Provide the [x, y] coordinate of the cell's center where the given text is located.  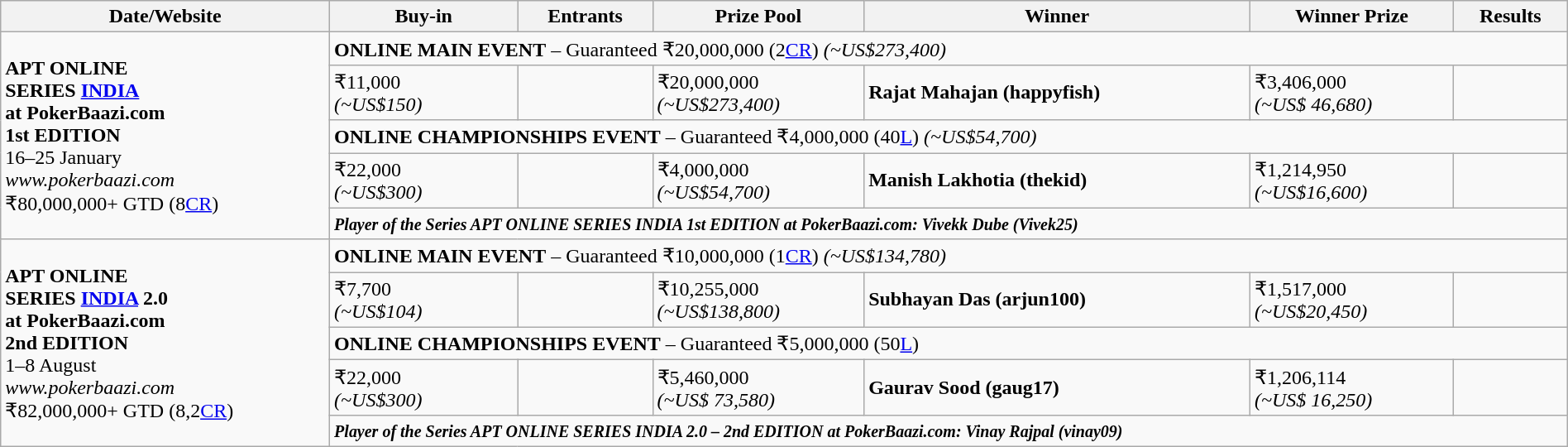
Buy-in [423, 17]
₹11,000(~US$150) [423, 93]
Subhayan Das (arjun100) [1057, 300]
₹1,206,114(~US$ 16,250) [1351, 387]
₹10,255,000(~US$138,800) [758, 300]
ONLINE MAIN EVENT – Guaranteed ₹10,000,000 (1CR) (~US$134,780) [949, 256]
₹7,700(~US$104) [423, 300]
Player of the Series APT ONLINE SERIES INDIA 1st EDITION at PokerBaazi.com: Vivekk Dube (Vivek25) [949, 223]
₹4,000,000(~US$54,700) [758, 180]
Winner Prize [1351, 17]
Date/Website [165, 17]
APT ONLINESERIES INDIAat PokerBaazi.com1st EDITION16–25 Januarywww.pokerbaazi.com₹80,000,000+ GTD (8CR) [165, 136]
Entrants [586, 17]
ONLINE MAIN EVENT – Guaranteed ₹20,000,000 (2CR) (~US$273,400) [949, 49]
Results [1510, 17]
Player of the Series APT ONLINE SERIES INDIA 2.0 – 2nd EDITION at PokerBaazi.com: Vinay Rajpal (vinay09) [949, 430]
ONLINE CHAMPIONSHIPS EVENT – Guaranteed ₹5,000,000 (50L) [949, 344]
₹1,517,000(~US$20,450) [1351, 300]
₹5,460,000(~US$ 73,580) [758, 387]
Gaurav Sood (gaug17) [1057, 387]
Rajat Mahajan (happyfish) [1057, 93]
APT ONLINESERIES INDIA 2.0at PokerBaazi.com2nd EDITION1–8 Augustwww.pokerbaazi.com₹82,000,000+ GTD (8,2CR) [165, 343]
₹3,406,000(~US$ 46,680) [1351, 93]
₹20,000,000(~US$273,400) [758, 93]
Winner [1057, 17]
Prize Pool [758, 17]
ONLINE CHAMPIONSHIPS EVENT – Guaranteed ₹4,000,000 (40L) (~US$54,700) [949, 137]
₹1,214,950(~US$16,600) [1351, 180]
Manish Lakhotia (thekid) [1057, 180]
